Detect which cell encompasses the target text, then output its [x, y] center coordinate. 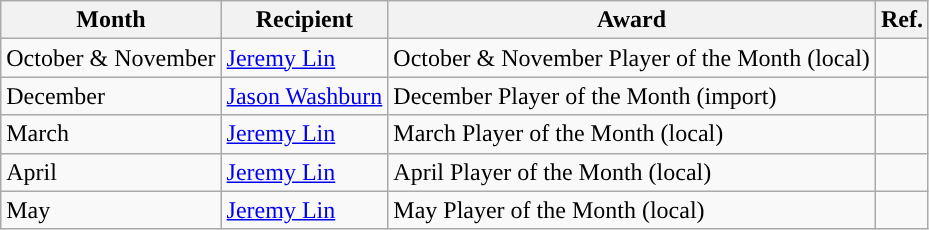
May Player of the Month (local) [632, 210]
Ref. [902, 20]
March [111, 134]
October & November Player of the Month (local) [632, 58]
Recipient [304, 20]
Award [632, 20]
March Player of the Month (local) [632, 134]
April Player of the Month (local) [632, 172]
December Player of the Month (import) [632, 96]
April [111, 172]
December [111, 96]
May [111, 210]
Month [111, 20]
October & November [111, 58]
Jason Washburn [304, 96]
